Capture the cell that displays the provided text and extract its (X, Y) central coordinate. 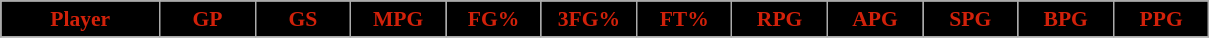
RPG (780, 19)
GS (302, 19)
PPG (1161, 19)
3FG% (588, 19)
APG (874, 19)
FT% (684, 19)
MPG (398, 19)
GP (208, 19)
BPG (1066, 19)
FG% (494, 19)
SPG (970, 19)
Player (80, 19)
